Return [X, Y] of the center of cell containing provided text 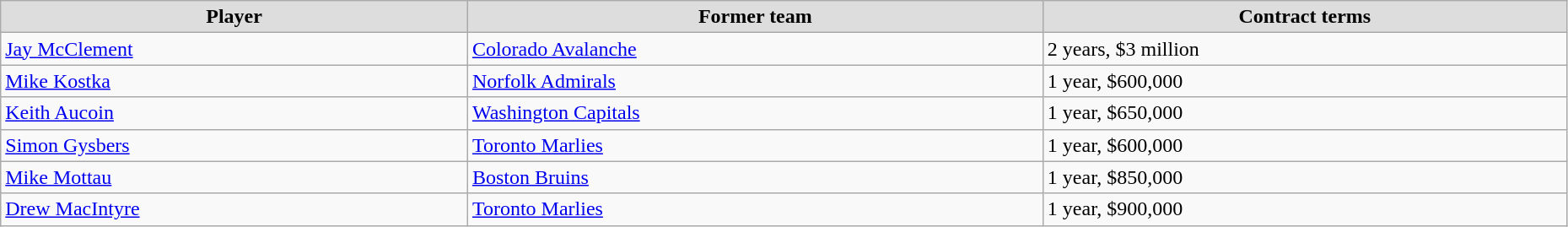
Mike Kostka [234, 81]
Boston Bruins [755, 177]
Player [234, 17]
Jay McClement [234, 49]
2 years, $3 million [1304, 49]
Drew MacIntyre [234, 209]
Mike Mottau [234, 177]
1 year, $650,000 [1304, 113]
1 year, $900,000 [1304, 209]
1 year, $850,000 [1304, 177]
Contract terms [1304, 17]
Norfolk Admirals [755, 81]
Washington Capitals [755, 113]
Colorado Avalanche [755, 49]
Keith Aucoin [234, 113]
Former team [755, 17]
Simon Gysbers [234, 145]
